Search for the cell housing the specified text and yield its (x, y) center coordinate. 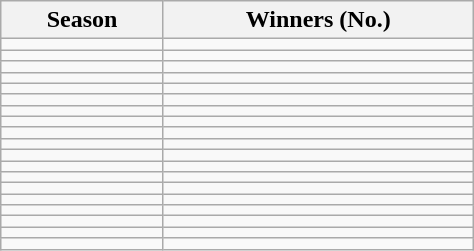
Winners (No.) (318, 20)
Season (82, 20)
